Capture the cell that displays the provided text and extract its (x, y) central coordinate. 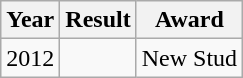
New Stud (189, 58)
Year (30, 20)
Award (189, 20)
2012 (30, 58)
Result (98, 20)
